Identify which cell holds the provided text, then report its (x, y) central coordinate. 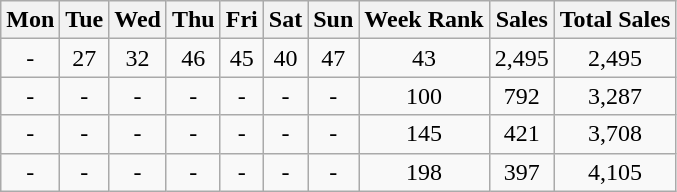
27 (84, 58)
3,287 (615, 96)
Total Sales (615, 20)
43 (424, 58)
397 (522, 172)
46 (193, 58)
32 (138, 58)
Mon (30, 20)
Sales (522, 20)
421 (522, 134)
Fri (242, 20)
4,105 (615, 172)
Sun (334, 20)
Thu (193, 20)
47 (334, 58)
792 (522, 96)
100 (424, 96)
Week Rank (424, 20)
198 (424, 172)
40 (285, 58)
Tue (84, 20)
145 (424, 134)
Wed (138, 20)
3,708 (615, 134)
Sat (285, 20)
45 (242, 58)
